Capture the cell that displays the provided text and extract its (x, y) central coordinate. 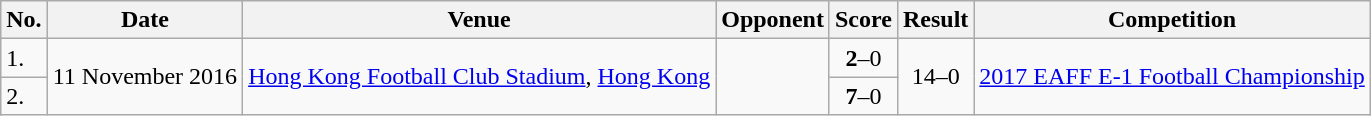
Opponent (773, 20)
No. (24, 20)
2017 EAFF E-1 Football Championship (1172, 77)
11 November 2016 (144, 77)
Result (935, 20)
2–0 (863, 58)
7–0 (863, 96)
Date (144, 20)
14–0 (935, 77)
1. (24, 58)
Venue (480, 20)
Score (863, 20)
2. (24, 96)
Competition (1172, 20)
Hong Kong Football Club Stadium, Hong Kong (480, 77)
